Identify which cell holds the provided text, then report its (X, Y) central coordinate. 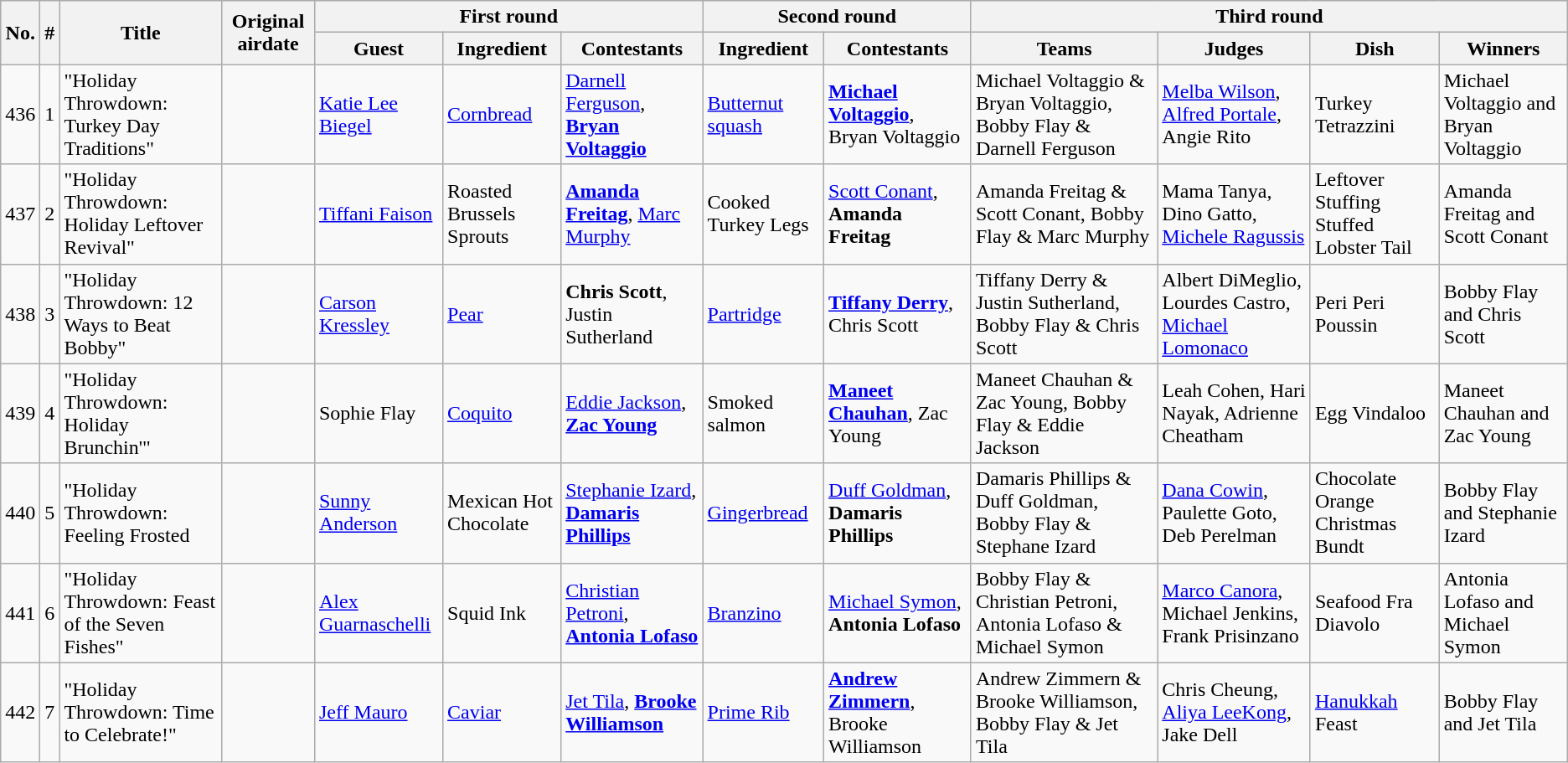
Bobby Flay & Christian Petroni, Antonia Lofaso & Michael Symon (1064, 613)
Butternut squash (763, 114)
Original airdate (268, 33)
Amanda Freitag & Scott Conant, Bobby Flay & Marc Murphy (1064, 214)
Title (141, 33)
Andrew Zimmern, Brooke Williamson (898, 712)
Jeff Mauro (379, 712)
439 (20, 414)
Dish (1375, 49)
Tiffani Faison (379, 214)
"Holiday Throwdown: Feast of the Seven Fishes" (141, 613)
Peri Peri Poussin (1375, 313)
Bobby Flay and Chris Scott (1503, 313)
Seafood Fra Diavolo (1375, 613)
Third round (1269, 17)
1 (50, 114)
Albert DiMeglio, Lourdes Castro, Michael Lomonaco (1235, 313)
Andrew Zimmern & Brooke Williamson, Bobby Flay & Jet Tila (1064, 712)
Darnell Ferguson, Bryan Voltaggio (632, 114)
Amanda Freitag, Marc Murphy (632, 214)
Partridge (763, 313)
3 (50, 313)
Mexican Hot Chocolate (503, 513)
Hanukkah Feast (1375, 712)
Caviar (503, 712)
Leah Cohen, Hari Nayak, Adrienne Cheatham (1235, 414)
"Holiday Throwdown: Holiday Leftover Revival" (141, 214)
Gingerbread (763, 513)
6 (50, 613)
Smoked salmon (763, 414)
Chris Cheung, Aliya LeeKong, Jake Dell (1235, 712)
Prime Rib (763, 712)
Scott Conant, Amanda Freitag (898, 214)
Chocolate Orange Christmas Bundt (1375, 513)
Michael Symon, Antonia Lofaso (898, 613)
"Holiday Throwdown: Holiday Brunchin'" (141, 414)
2 (50, 214)
Sophie Flay (379, 414)
Cornbread (503, 114)
Leftover Stuffing Stuffed Lobster Tail (1375, 214)
Coquito (503, 414)
First round (508, 17)
Stephanie Izard, Damaris Phillips (632, 513)
Sunny Anderson (379, 513)
437 (20, 214)
441 (20, 613)
Alex Guarnaschelli (379, 613)
Damaris Phillips & Duff Goldman, Bobby Flay & Stephane Izard (1064, 513)
4 (50, 414)
7 (50, 712)
Melba Wilson, Alfred Portale, Angie Rito (1235, 114)
Bobby Flay and Jet Tila (1503, 712)
Christian Petroni, Antonia Lofaso (632, 613)
Guest (379, 49)
Pear (503, 313)
Second round (837, 17)
Branzino (763, 613)
Amanda Freitag and Scott Conant (1503, 214)
"Holiday Throwdown: 12 Ways to Beat Bobby" (141, 313)
436 (20, 114)
5 (50, 513)
Winners (1503, 49)
Carson Kressley (379, 313)
Tiffany Derry & Justin Sutherland, Bobby Flay & Chris Scott (1064, 313)
Chris Scott, Justin Sutherland (632, 313)
No. (20, 33)
Turkey Tetrazzini (1375, 114)
Egg Vindaloo (1375, 414)
Judges (1235, 49)
442 (20, 712)
"Holiday Throwdown: Turkey Day Traditions" (141, 114)
Michael Voltaggio & Bryan Voltaggio, Bobby Flay & Darnell Ferguson (1064, 114)
# (50, 33)
Maneet Chauhan, Zac Young (898, 414)
Dana Cowin, Paulette Goto, Deb Perelman (1235, 513)
438 (20, 313)
Mama Tanya, Dino Gatto, Michele Ragussis (1235, 214)
Duff Goldman, Damaris Phillips (898, 513)
Maneet Chauhan & Zac Young, Bobby Flay & Eddie Jackson (1064, 414)
Squid Ink (503, 613)
Antonia Lofaso and Michael Symon (1503, 613)
"Holiday Throwdown: Feeling Frosted (141, 513)
Maneet Chauhan and Zac Young (1503, 414)
440 (20, 513)
Cooked Turkey Legs (763, 214)
Tiffany Derry, Chris Scott (898, 313)
Michael Voltaggio and Bryan Voltaggio (1503, 114)
Katie Lee Biegel (379, 114)
Eddie Jackson, Zac Young (632, 414)
Roasted Brussels Sprouts (503, 214)
Jet Tila, Brooke Williamson (632, 712)
Michael Voltaggio, Bryan Voltaggio (898, 114)
Bobby Flay and Stephanie Izard (1503, 513)
Teams (1064, 49)
"Holiday Throwdown: Time to Celebrate!" (141, 712)
Marco Canora, Michael Jenkins, Frank Prisinzano (1235, 613)
